Output the [X, Y] coordinate of the center of the cell containing the given text.  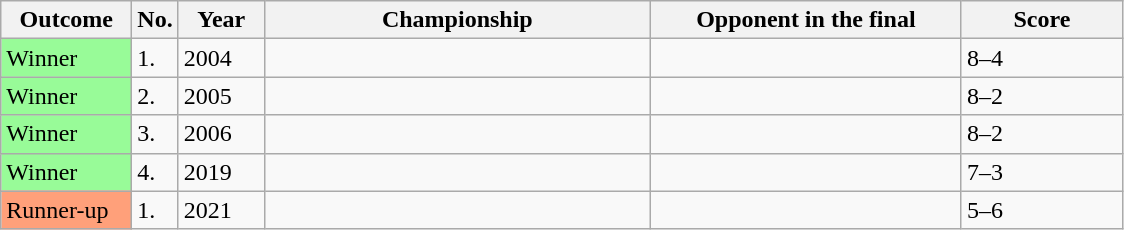
Runner-up [66, 210]
3. [155, 134]
2021 [221, 210]
Championship [457, 20]
Opponent in the final [806, 20]
Year [221, 20]
5–6 [1042, 210]
2. [155, 96]
2005 [221, 96]
Score [1042, 20]
Outcome [66, 20]
2019 [221, 172]
4. [155, 172]
2004 [221, 58]
8–4 [1042, 58]
2006 [221, 134]
7–3 [1042, 172]
No. [155, 20]
